Search for the cell housing the specified text and yield its (x, y) center coordinate. 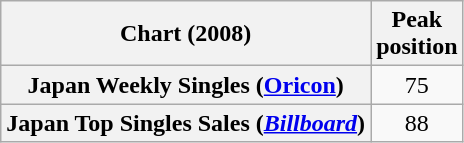
Japan Weekly Singles (Oricon) (186, 85)
88 (417, 123)
75 (417, 85)
Japan Top Singles Sales (Billboard) (186, 123)
Chart (2008) (186, 34)
Peakposition (417, 34)
